Determine the (X, Y) coordinate at the center of the cell enclosing the given text.  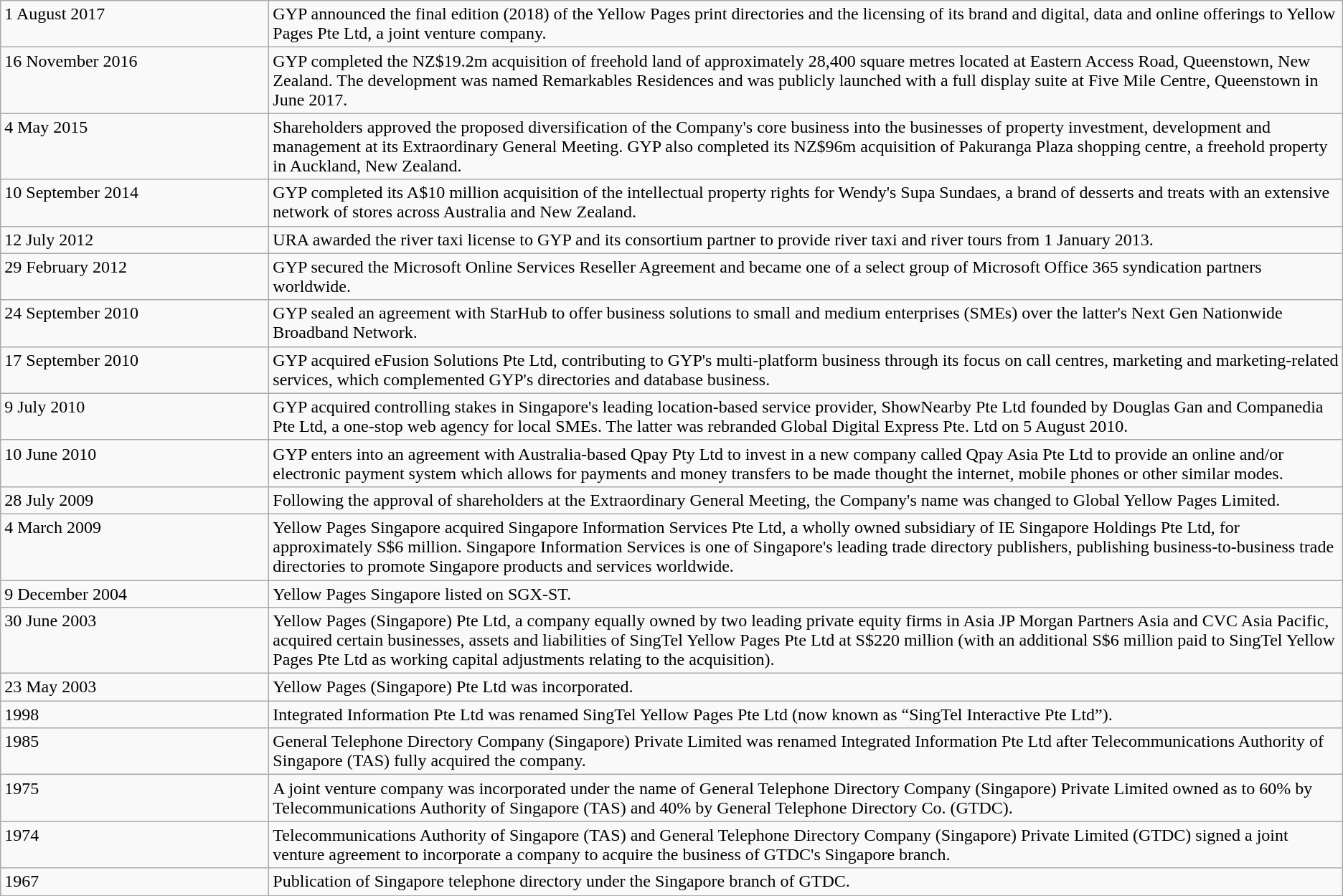
GYP secured the Microsoft Online Services Reseller Agreement and became one of a select group of Microsoft Office 365 syndication partners worldwide. (806, 277)
Yellow Pages Singapore listed on SGX-ST. (806, 593)
12 July 2012 (135, 240)
10 June 2010 (135, 463)
4 March 2009 (135, 547)
1998 (135, 715)
1985 (135, 752)
24 September 2010 (135, 323)
Publication of Singapore telephone directory under the Singapore branch of GTDC. (806, 882)
29 February 2012 (135, 277)
Integrated Information Pte Ltd was renamed SingTel Yellow Pages Pte Ltd (now known as “SingTel Interactive Pte Ltd”). (806, 715)
10 September 2014 (135, 202)
1 August 2017 (135, 24)
1967 (135, 882)
URA awarded the river taxi license to GYP and its consortium partner to provide river taxi and river tours from 1 January 2013. (806, 240)
9 July 2010 (135, 416)
17 September 2010 (135, 370)
16 November 2016 (135, 80)
30 June 2003 (135, 641)
1975 (135, 798)
9 December 2004 (135, 593)
1974 (135, 845)
28 July 2009 (135, 500)
Following the approval of shareholders at the Extraordinary General Meeting, the Company's name was changed to Global Yellow Pages Limited. (806, 500)
23 May 2003 (135, 687)
Yellow Pages (Singapore) Pte Ltd was incorporated. (806, 687)
4 May 2015 (135, 146)
